Find where the given text appears and provide that cell's center as [X, Y] coordinate. 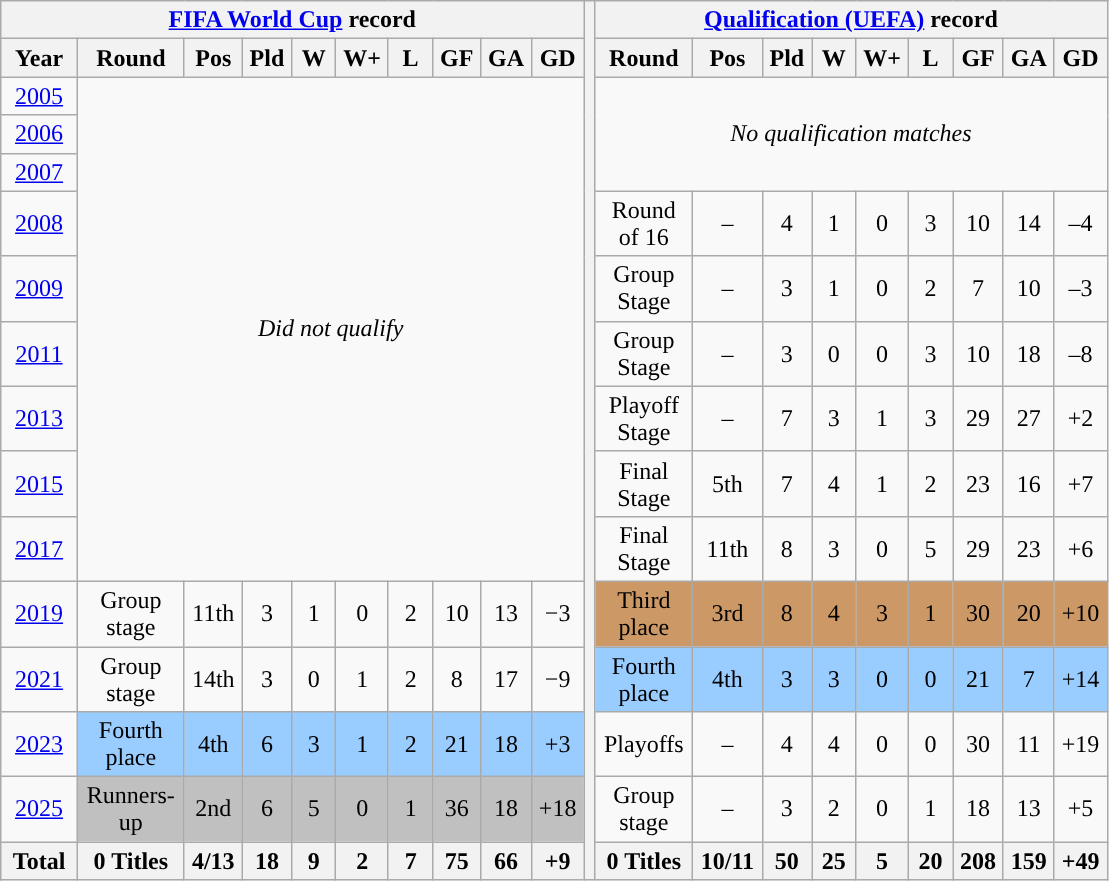
+14 [1080, 678]
2015 [40, 484]
Round of 16 [644, 224]
2017 [40, 548]
2006 [40, 134]
–3 [1080, 288]
–4 [1080, 224]
+3 [557, 744]
Total [40, 861]
No qualification matches [851, 134]
FIFA World Cup record [292, 20]
2023 [40, 744]
159 [1028, 861]
Playoff Stage [644, 418]
2013 [40, 418]
66 [506, 861]
+10 [1080, 614]
11 [1028, 744]
+9 [557, 861]
+19 [1080, 744]
−3 [557, 614]
2019 [40, 614]
5th [728, 484]
+5 [1080, 810]
50 [786, 861]
75 [457, 861]
+49 [1080, 861]
Year [40, 58]
Qualification (UEFA) record [851, 20]
–8 [1080, 354]
4/13 [213, 861]
3rd [728, 614]
+2 [1080, 418]
10/11 [728, 861]
27 [1028, 418]
+18 [557, 810]
25 [834, 861]
9 [314, 861]
Runners-up [130, 810]
16 [1028, 484]
2005 [40, 96]
Playoffs [644, 744]
2nd [213, 810]
2021 [40, 678]
Did not qualify [330, 330]
2009 [40, 288]
14 [1028, 224]
2011 [40, 354]
+7 [1080, 484]
14th [213, 678]
17 [506, 678]
2025 [40, 810]
2008 [40, 224]
−9 [557, 678]
Third place [644, 614]
36 [457, 810]
208 [978, 861]
2007 [40, 172]
+6 [1080, 548]
